Identify which cell holds the provided text, then report its [x, y] central coordinate. 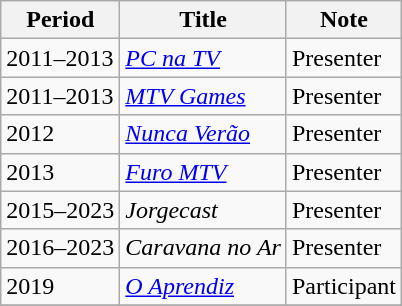
2019 [60, 286]
Jorgecast [204, 210]
Nunca Verão [204, 134]
PC na TV [204, 58]
2016–2023 [60, 248]
MTV Games [204, 96]
O Aprendiz [204, 286]
2012 [60, 134]
Period [60, 20]
Furo MTV [204, 172]
2013 [60, 172]
2015–2023 [60, 210]
Title [204, 20]
Caravana no Ar [204, 248]
Note [344, 20]
Participant [344, 286]
